Provide the (X, Y) coordinate of the cell's center where the given text is located.  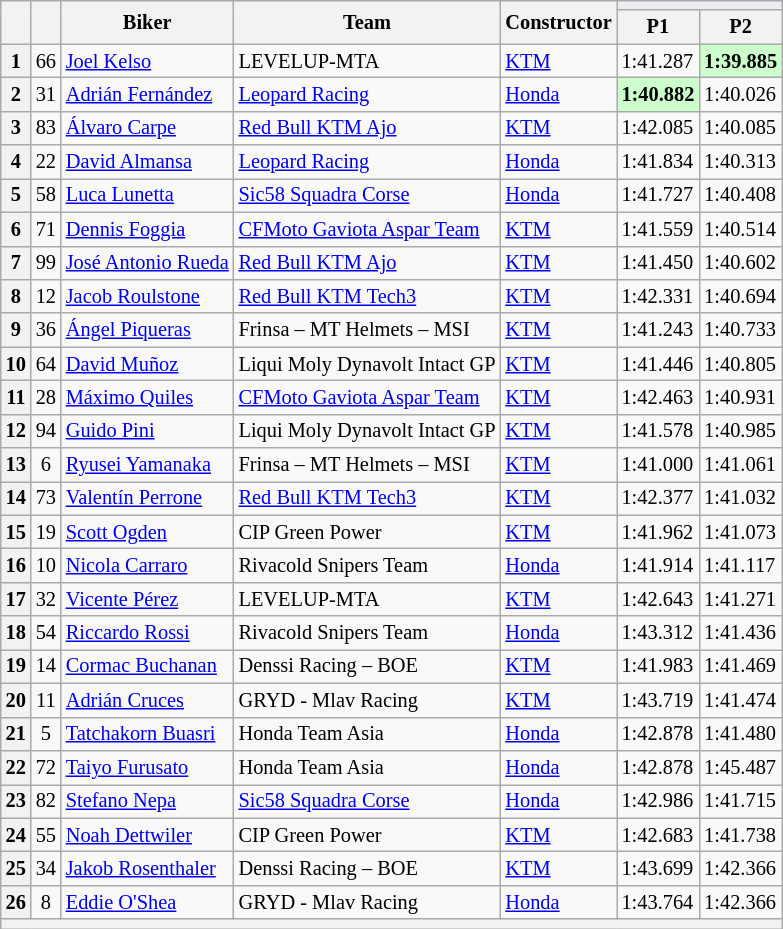
24 (16, 835)
66 (46, 61)
71 (46, 229)
1:42.331 (658, 296)
21 (16, 734)
1 (16, 61)
1:41.287 (658, 61)
1:42.377 (658, 498)
Jakob Rosenthaler (148, 868)
1:41.243 (658, 330)
99 (46, 263)
1:41.834 (658, 162)
73 (46, 498)
1:41.578 (658, 431)
Taiyo Furusato (148, 767)
1:41.727 (658, 195)
Noah Dettwiler (148, 835)
1:40.514 (740, 229)
1:41.436 (740, 633)
1:40.026 (740, 94)
55 (46, 835)
1:41.073 (740, 532)
25 (16, 868)
1:41.480 (740, 734)
1:41.738 (740, 835)
Jacob Roulstone (148, 296)
Ángel Piqueras (148, 330)
23 (16, 801)
7 (16, 263)
1:40.602 (740, 263)
P2 (740, 27)
36 (46, 330)
1:40.805 (740, 364)
1:42.683 (658, 835)
Valentín Perrone (148, 498)
54 (46, 633)
1:41.000 (658, 465)
Adrián Cruces (148, 700)
20 (16, 700)
16 (16, 565)
José Antonio Rueda (148, 263)
58 (46, 195)
Joel Kelso (148, 61)
1:40.931 (740, 397)
Eddie O'Shea (148, 902)
Nicola Carraro (148, 565)
1:41.469 (740, 666)
1:40.985 (740, 431)
1:40.085 (740, 128)
72 (46, 767)
28 (46, 397)
1:43.699 (658, 868)
David Muñoz (148, 364)
1:41.474 (740, 700)
83 (46, 128)
Stefano Nepa (148, 801)
1:41.715 (740, 801)
82 (46, 801)
Máximo Quiles (148, 397)
Team (368, 22)
1:42.463 (658, 397)
18 (16, 633)
1:43.312 (658, 633)
Vicente Pérez (148, 599)
26 (16, 902)
1:42.986 (658, 801)
Tatchakorn Buasri (148, 734)
Riccardo Rossi (148, 633)
Ryusei Yamanaka (148, 465)
3 (16, 128)
1:45.487 (740, 767)
David Almansa (148, 162)
Luca Lunetta (148, 195)
1:42.643 (658, 599)
1:41.559 (658, 229)
1:41.446 (658, 364)
2 (16, 94)
15 (16, 532)
94 (46, 431)
64 (46, 364)
1:41.032 (740, 498)
1:41.117 (740, 565)
Adrián Fernández (148, 94)
1:41.962 (658, 532)
Scott Ogden (148, 532)
32 (46, 599)
1:41.271 (740, 599)
Dennis Foggia (148, 229)
4 (16, 162)
1:42.085 (658, 128)
P1 (658, 27)
13 (16, 465)
1:41.450 (658, 263)
1:41.914 (658, 565)
34 (46, 868)
1:40.408 (740, 195)
1:39.885 (740, 61)
17 (16, 599)
1:41.061 (740, 465)
1:43.719 (658, 700)
1:41.983 (658, 666)
Cormac Buchanan (148, 666)
1:40.733 (740, 330)
9 (16, 330)
1:40.313 (740, 162)
1:40.882 (658, 94)
Constructor (558, 22)
31 (46, 94)
1:43.764 (658, 902)
Guido Pini (148, 431)
Álvaro Carpe (148, 128)
Biker (148, 22)
1:40.694 (740, 296)
